Capture the cell that displays the provided text and extract its (x, y) central coordinate. 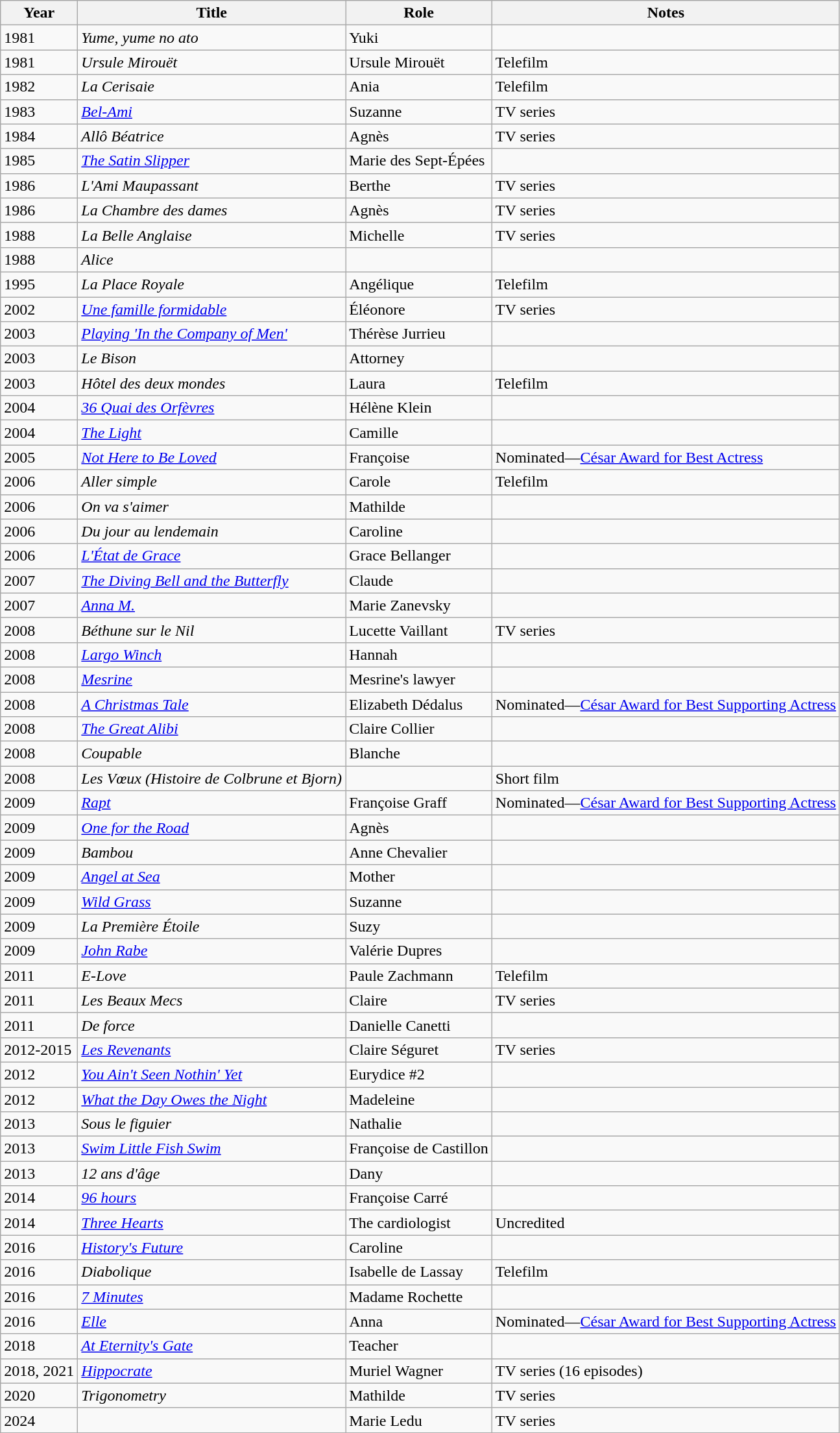
7 Minutes (211, 1297)
Coupable (211, 754)
Paule Zachmann (419, 976)
La Place Royale (211, 284)
The Great Alibi (211, 729)
Thérèse Jurrieu (419, 334)
Yume, yume no ato (211, 38)
History's Future (211, 1247)
2018 (39, 1346)
Wild Grass (211, 902)
E-Love (211, 976)
Une famille formidable (211, 309)
One for the Road (211, 828)
TV series (16 episodes) (666, 1371)
The Light (211, 433)
2024 (39, 1420)
Madame Rochette (419, 1297)
Laura (419, 383)
Michelle (419, 235)
Yuki (419, 38)
Béthune sur le Nil (211, 630)
2002 (39, 309)
Nominated—César Award for Best Actress (666, 457)
John Rabe (211, 951)
Mesrine's lawyer (419, 679)
Bambou (211, 852)
On va s'aimer (211, 507)
Madeleine (419, 1100)
Angélique (419, 284)
Playing 'In the Company of Men' (211, 334)
Elizabeth Dédalus (419, 704)
Camille (419, 433)
Alice (211, 259)
Aller simple (211, 482)
Dany (419, 1174)
Nathalie (419, 1124)
Blanche (419, 754)
Françoise Graff (419, 803)
Marie Ledu (419, 1420)
Anna (419, 1321)
Angel at Sea (211, 877)
Short film (666, 778)
Françoise de Castillon (419, 1149)
At Eternity's Gate (211, 1346)
Lucette Vaillant (419, 630)
Du jour au lendemain (211, 531)
Mesrine (211, 679)
Berthe (419, 186)
Hôtel des deux mondes (211, 383)
La Chambre des dames (211, 210)
The Diving Bell and the Butterfly (211, 581)
Françoise Carré (419, 1198)
The Satin Slipper (211, 161)
Rapt (211, 803)
Le Bison (211, 359)
You Ain't Seen Nothin' Yet (211, 1074)
Éléonore (419, 309)
Grace Bellanger (419, 556)
Diabolique (211, 1272)
La Première Étoile (211, 926)
2018, 2021 (39, 1371)
The cardiologist (419, 1223)
A Christmas Tale (211, 704)
36 Quai des Orfèvres (211, 408)
Swim Little Fish Swim (211, 1149)
1984 (39, 136)
Anna M. (211, 605)
Notes (666, 13)
Hannah (419, 655)
La Cerisaie (211, 87)
Not Here to Be Loved (211, 457)
Attorney (419, 359)
L'État de Grace (211, 556)
Suzy (419, 926)
Les Vœux (Histoire de Colbrune et Bjorn) (211, 778)
1995 (39, 284)
Anne Chevalier (419, 852)
De force (211, 1025)
Trigonometry (211, 1395)
1985 (39, 161)
Les Beaux Mecs (211, 1000)
Carole (419, 482)
2012-2015 (39, 1050)
Claude (419, 581)
Allô Béatrice (211, 136)
Muriel Wagner (419, 1371)
1983 (39, 112)
12 ans d'âge (211, 1174)
2020 (39, 1395)
Claire Séguret (419, 1050)
Mother (419, 877)
Title (211, 13)
Hippocrate (211, 1371)
Three Hearts (211, 1223)
Les Revenants (211, 1050)
2005 (39, 457)
Marie des Sept-Épées (419, 161)
What the Day Owes the Night (211, 1100)
Role (419, 13)
Eurydice #2 (419, 1074)
Sous le figuier (211, 1124)
La Belle Anglaise (211, 235)
Largo Winch (211, 655)
96 hours (211, 1198)
Year (39, 13)
Claire (419, 1000)
Bel-Ami (211, 112)
Isabelle de Lassay (419, 1272)
Hélène Klein (419, 408)
Teacher (419, 1346)
Marie Zanevsky (419, 605)
Ania (419, 87)
Elle (211, 1321)
Françoise (419, 457)
Uncredited (666, 1223)
Valérie Dupres (419, 951)
Claire Collier (419, 729)
L'Ami Maupassant (211, 186)
1982 (39, 87)
Danielle Canetti (419, 1025)
